For the text-containing cell, return its midpoint in (x, y) coordinate format. 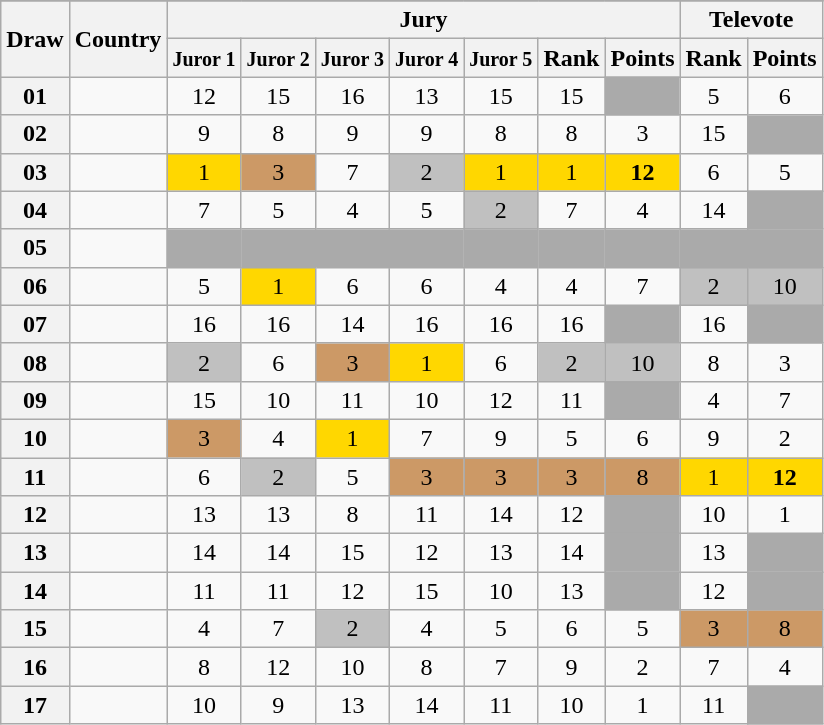
05 (35, 248)
Juror 5 (501, 58)
Juror 1 (204, 58)
Juror 4 (426, 58)
Juror 2 (278, 58)
17 (35, 705)
09 (35, 400)
Jury (424, 20)
Televote (751, 20)
Juror 3 (352, 58)
01 (35, 96)
Country (118, 39)
08 (35, 362)
07 (35, 324)
03 (35, 172)
02 (35, 134)
04 (35, 210)
Draw (35, 39)
06 (35, 286)
